Extract the (X, Y) coordinate from the center of the cell holding the provided text.  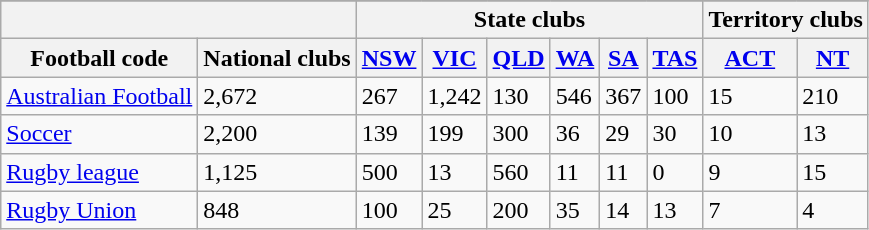
2,672 (277, 96)
9 (750, 172)
State clubs (530, 20)
ACT (750, 58)
Football code (100, 58)
199 (454, 134)
7 (750, 210)
Rugby league (100, 172)
1,242 (454, 96)
4 (833, 210)
210 (833, 96)
Australian Football (100, 96)
560 (518, 172)
300 (518, 134)
WA (575, 58)
36 (575, 134)
546 (575, 96)
0 (675, 172)
500 (389, 172)
2,200 (277, 134)
QLD (518, 58)
35 (575, 210)
1,125 (277, 172)
NT (833, 58)
367 (624, 96)
VIC (454, 58)
Rugby Union (100, 210)
NSW (389, 58)
848 (277, 210)
25 (454, 210)
TAS (675, 58)
14 (624, 210)
Territory clubs (786, 20)
National clubs (277, 58)
SA (624, 58)
Soccer (100, 134)
30 (675, 134)
10 (750, 134)
200 (518, 210)
130 (518, 96)
139 (389, 134)
267 (389, 96)
29 (624, 134)
